Find where the given text appears and provide that cell's center as (x, y) coordinate. 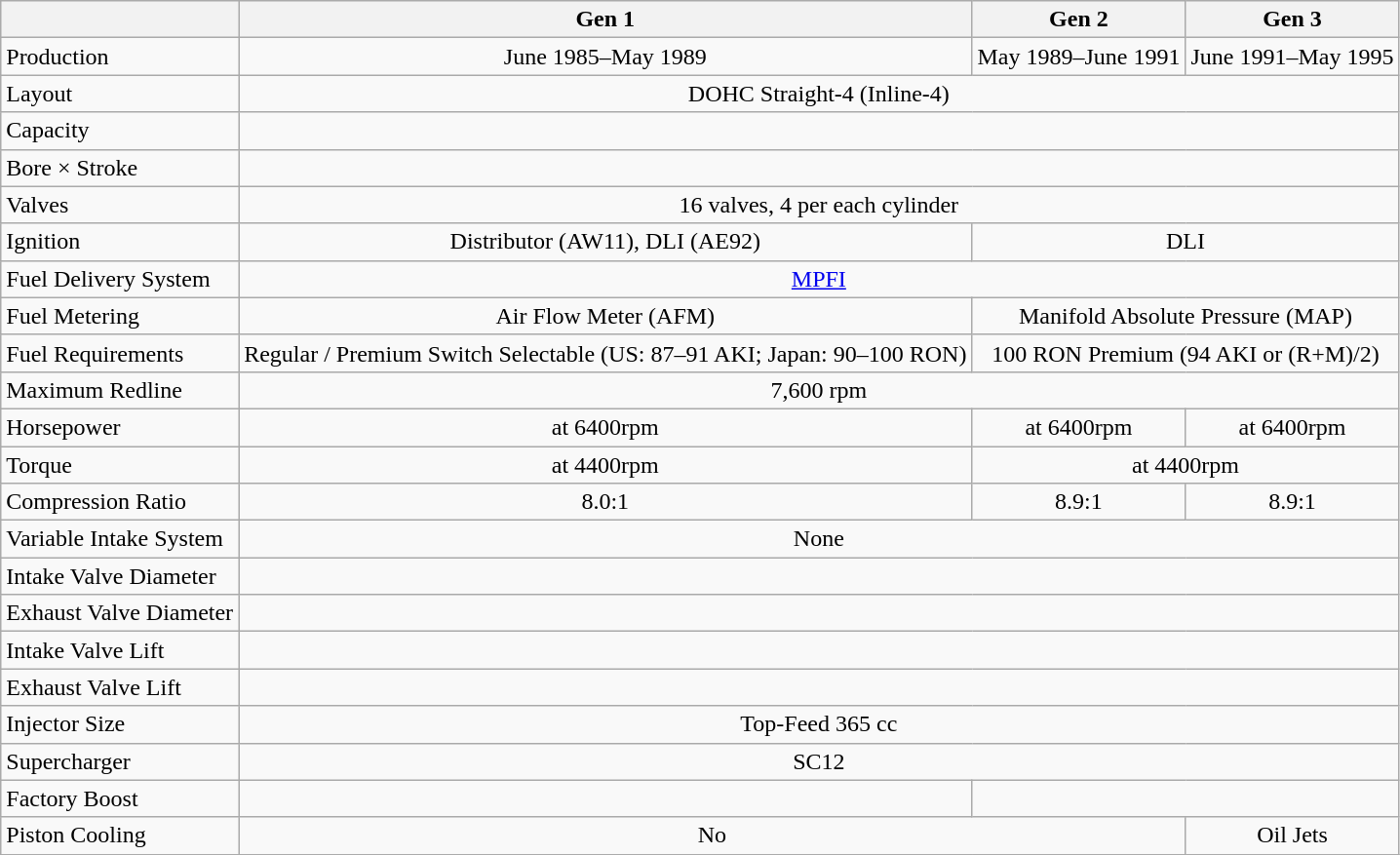
7,600 rpm (819, 390)
Supercharger (120, 761)
Exhaust Valve Lift (120, 687)
Intake Valve Diameter (120, 576)
May 1989–June 1991 (1078, 57)
Gen 3 (1293, 19)
MPFI (819, 279)
8.0:1 (605, 502)
Variable Intake System (120, 539)
Production (120, 57)
Fuel Requirements (120, 353)
No (712, 836)
None (819, 539)
Valves (120, 205)
June 1985–May 1989 (605, 57)
Bore × Stroke (120, 168)
Injector Size (120, 724)
Air Flow Meter (AFM) (605, 316)
Piston Cooling (120, 836)
Oil Jets (1293, 836)
Exhaust Valve Diameter (120, 613)
Gen 2 (1078, 19)
Torque (120, 465)
Manifold Absolute Pressure (MAP) (1186, 316)
Ignition (120, 242)
DOHC Straight-4 (Inline-4) (819, 94)
Compression Ratio (120, 502)
Horsepower (120, 427)
Fuel Delivery System (120, 279)
Factory Boost (120, 798)
Maximum Redline (120, 390)
Layout (120, 94)
100 RON Premium (94 AKI or (R+M)/2) (1186, 353)
SC12 (819, 761)
16 valves, 4 per each cylinder (819, 205)
DLI (1186, 242)
Capacity (120, 131)
Top-Feed 365 cc (819, 724)
June 1991–May 1995 (1293, 57)
Fuel Metering (120, 316)
Regular / Premium Switch Selectable (US: 87–91 AKI; Japan: 90–100 RON) (605, 353)
Intake Valve Lift (120, 650)
Gen 1 (605, 19)
Distributor (AW11), DLI (AE92) (605, 242)
